Search for the cell housing the specified text and yield its [X, Y] center coordinate. 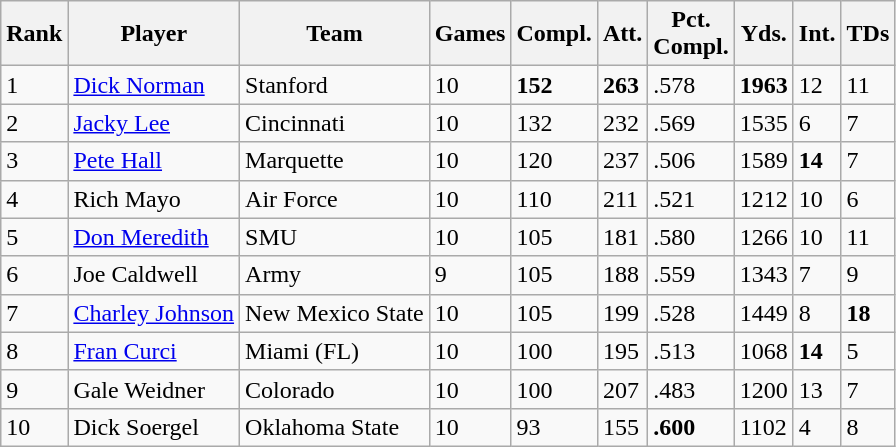
SMU [335, 237]
1068 [764, 351]
Miami (FL) [335, 351]
Stanford [335, 85]
93 [554, 427]
Rank [34, 34]
2 [34, 123]
Rich Mayo [154, 199]
1200 [764, 389]
110 [554, 199]
.483 [691, 389]
Dick Soergel [154, 427]
.569 [691, 123]
207 [622, 389]
.580 [691, 237]
Cincinnati [335, 123]
.600 [691, 427]
Games [470, 34]
Att. [622, 34]
132 [554, 123]
1449 [764, 313]
Marquette [335, 161]
211 [622, 199]
188 [622, 275]
.528 [691, 313]
.521 [691, 199]
3 [34, 161]
232 [622, 123]
1212 [764, 199]
Don Meredith [154, 237]
18 [868, 313]
Dick Norman [154, 85]
Air Force [335, 199]
199 [622, 313]
Army [335, 275]
237 [622, 161]
1 [34, 85]
195 [622, 351]
Yds. [764, 34]
Compl. [554, 34]
.506 [691, 161]
Fran Curci [154, 351]
TDs [868, 34]
Player [154, 34]
1343 [764, 275]
Int. [817, 34]
13 [817, 389]
Gale Weidner [154, 389]
Pct.Compl. [691, 34]
Jacky Lee [154, 123]
155 [622, 427]
New Mexico State [335, 313]
12 [817, 85]
Pete Hall [154, 161]
.559 [691, 275]
1266 [764, 237]
120 [554, 161]
Joe Caldwell [154, 275]
263 [622, 85]
Team [335, 34]
1102 [764, 427]
Oklahoma State [335, 427]
1535 [764, 123]
.513 [691, 351]
152 [554, 85]
Colorado [335, 389]
1589 [764, 161]
1963 [764, 85]
Charley Johnson [154, 313]
.578 [691, 85]
181 [622, 237]
